Scan for the cell matching the given text and deliver its [X, Y] coordinate at center. 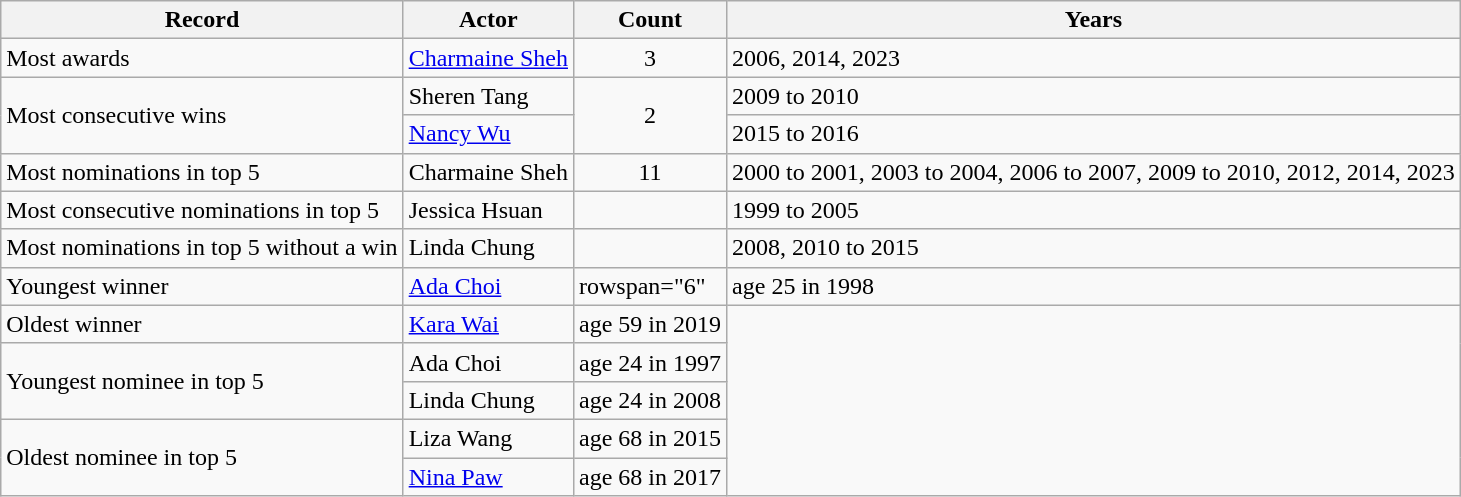
Nina Paw [488, 477]
2009 to 2010 [1094, 96]
Jessica Hsuan [488, 210]
Oldest winner [202, 324]
Oldest nominee in top 5 [202, 457]
Years [1094, 20]
Sheren Tang [488, 96]
age 25 in 1998 [1094, 286]
age 68 in 2017 [650, 477]
age 59 in 2019 [650, 324]
Actor [488, 20]
Most nominations in top 5 without a win [202, 248]
Most awards [202, 58]
Liza Wang [488, 438]
Most consecutive wins [202, 115]
Most nominations in top 5 [202, 172]
Count [650, 20]
2000 to 2001, 2003 to 2004, 2006 to 2007, 2009 to 2010, 2012, 2014, 2023 [1094, 172]
age 24 in 2008 [650, 400]
Youngest nominee in top 5 [202, 381]
Record [202, 20]
age 24 in 1997 [650, 362]
Youngest winner [202, 286]
age 68 in 2015 [650, 438]
1999 to 2005 [1094, 210]
2006, 2014, 2023 [1094, 58]
Kara Wai [488, 324]
rowspan="6" [650, 286]
3 [650, 58]
2015 to 2016 [1094, 134]
11 [650, 172]
2008, 2010 to 2015 [1094, 248]
Nancy Wu [488, 134]
2 [650, 115]
Most consecutive nominations in top 5 [202, 210]
